Extract the [X, Y] coordinate from the center of the cell holding the provided text.  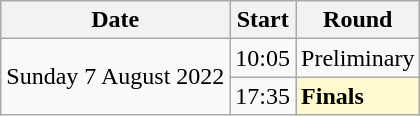
Sunday 7 August 2022 [116, 77]
Date [116, 20]
10:05 [263, 58]
Round [358, 20]
Start [263, 20]
17:35 [263, 96]
Preliminary [358, 58]
Finals [358, 96]
